Capture the cell that displays the provided text and extract its [X, Y] central coordinate. 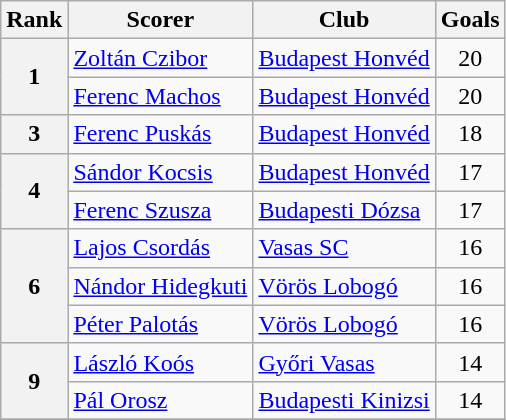
Zoltán Czibor [160, 58]
Rank [34, 20]
Nándor Hidegkuti [160, 286]
Győri Vasas [344, 362]
Club [344, 20]
3 [34, 134]
Ferenc Szusza [160, 210]
Ferenc Puskás [160, 134]
18 [470, 134]
Péter Palotás [160, 324]
László Koós [160, 362]
Sándor Kocsis [160, 172]
Budapesti Dózsa [344, 210]
6 [34, 286]
4 [34, 191]
Scorer [160, 20]
9 [34, 381]
Budapesti Kinizsi [344, 400]
Lajos Csordás [160, 248]
1 [34, 77]
Goals [470, 20]
Vasas SC [344, 248]
Ferenc Machos [160, 96]
Pál Orosz [160, 400]
